Output the [X, Y] coordinate of the center of the cell containing the given text.  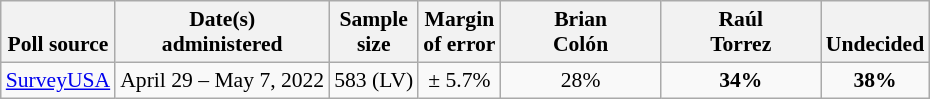
Samplesize [374, 32]
± 5.7% [459, 80]
28% [581, 80]
SurveyUSA [58, 80]
April 29 – May 7, 2022 [222, 80]
34% [741, 80]
38% [875, 80]
Date(s)administered [222, 32]
583 (LV) [374, 80]
Poll source [58, 32]
Undecided [875, 32]
BrianColón [581, 32]
Marginof error [459, 32]
RaúlTorrez [741, 32]
